Find where the given text appears and provide that cell's center as [X, Y] coordinate. 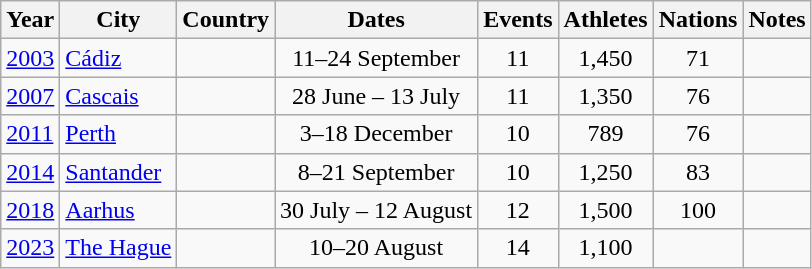
Aarhus [118, 210]
3–18 December [376, 134]
Year [30, 20]
2003 [30, 58]
71 [698, 58]
2018 [30, 210]
City [118, 20]
2007 [30, 96]
28 June – 13 July [376, 96]
10–20 August [376, 248]
100 [698, 210]
Country [226, 20]
Dates [376, 20]
Events [518, 20]
14 [518, 248]
Santander [118, 172]
2014 [30, 172]
789 [606, 134]
1,350 [606, 96]
Perth [118, 134]
1,500 [606, 210]
Athletes [606, 20]
11–24 September [376, 58]
12 [518, 210]
83 [698, 172]
2023 [30, 248]
Nations [698, 20]
1,450 [606, 58]
8–21 September [376, 172]
Notes [777, 20]
1,250 [606, 172]
Cascais [118, 96]
1,100 [606, 248]
2011 [30, 134]
30 July – 12 August [376, 210]
Cádiz [118, 58]
The Hague [118, 248]
